Provide the [X, Y] coordinate of the cell's center where the given text is located.  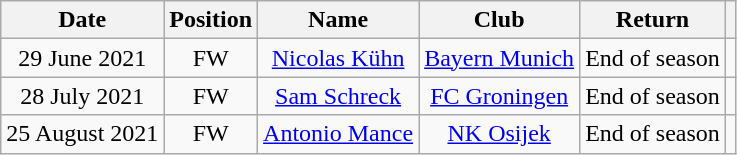
Position [211, 20]
FC Groningen [500, 96]
Club [500, 20]
Return [653, 20]
Sam Schreck [338, 96]
Bayern Munich [500, 58]
Date [82, 20]
29 June 2021 [82, 58]
Antonio Mance [338, 134]
Name [338, 20]
Nicolas Kühn [338, 58]
28 July 2021 [82, 96]
NK Osijek [500, 134]
25 August 2021 [82, 134]
